Output the (X, Y) coordinate of the center of the cell containing the given text.  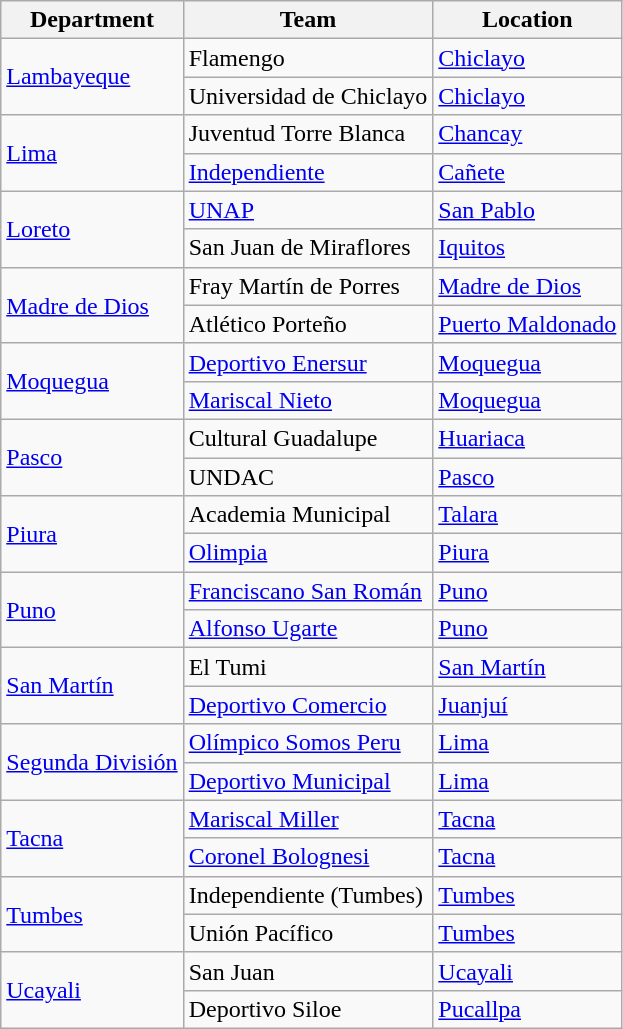
Segunda División (92, 762)
Huariaca (528, 438)
Alfonso Ugarte (308, 629)
Fray Martín de Porres (308, 286)
San Juan (308, 971)
Deportivo Municipal (308, 781)
UNAP (308, 210)
El Tumi (308, 667)
Deportivo Siloe (308, 1009)
Talara (528, 515)
Deportivo Comercio (308, 705)
Team (308, 20)
Juanjuí (528, 705)
Chancay (528, 134)
Academia Municipal (308, 515)
UNDAC (308, 477)
San Juan de Miraflores (308, 248)
Flamengo (308, 58)
Cultural Guadalupe (308, 438)
Atlético Porteño (308, 324)
Lambayeque (92, 77)
Iquitos (528, 248)
Olimpia (308, 553)
Coronel Bolognesi (308, 857)
Juventud Torre Blanca (308, 134)
Unión Pacífico (308, 933)
Independiente (Tumbes) (308, 895)
Franciscano San Román (308, 591)
Department (92, 20)
Pucallpa (528, 1009)
Puerto Maldonado (528, 324)
Olímpico Somos Peru (308, 743)
Cañete (528, 172)
Mariscal Nieto (308, 400)
San Pablo (528, 210)
Universidad de Chiclayo (308, 96)
Deportivo Enersur (308, 362)
Location (528, 20)
Mariscal Miller (308, 819)
Independiente (308, 172)
Loreto (92, 229)
